Scan for the cell matching the given text and deliver its (x, y) coordinate at center. 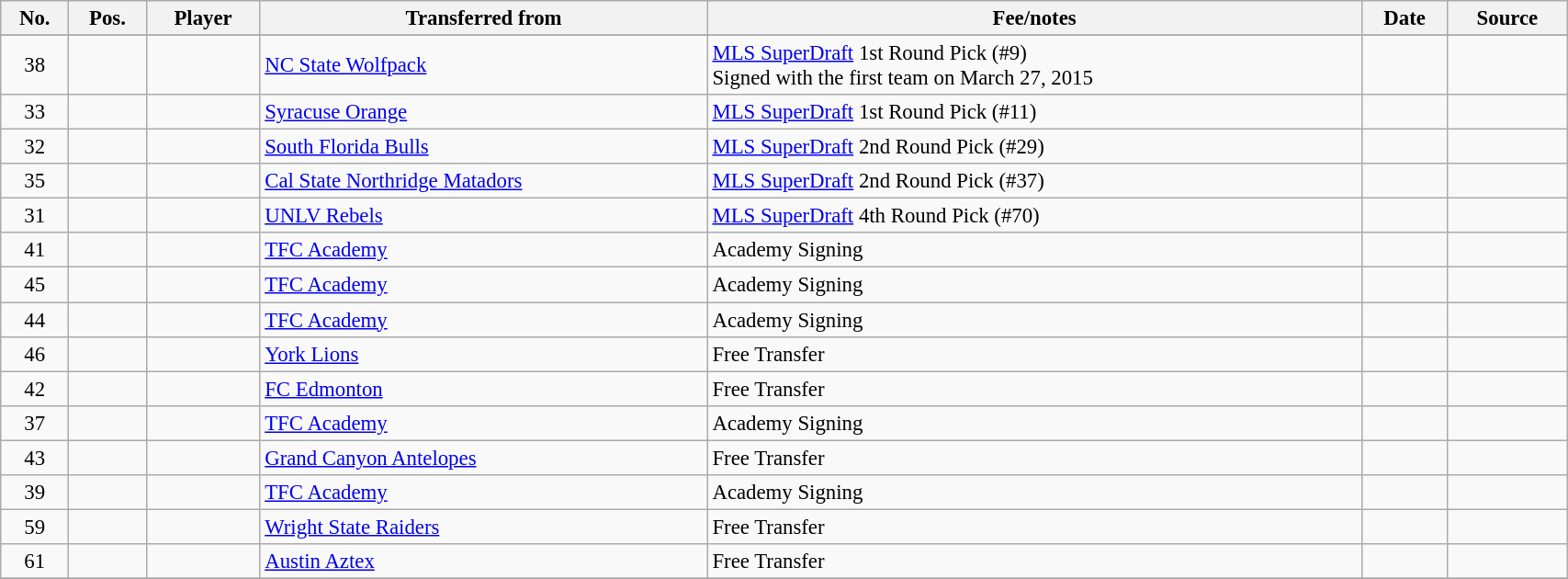
FC Edmonton (483, 389)
Fee/notes (1034, 18)
NC State Wolfpack (483, 66)
41 (35, 251)
York Lions (483, 354)
38 (35, 66)
44 (35, 320)
Grand Canyon Antelopes (483, 458)
61 (35, 562)
MLS SuperDraft 2nd Round Pick (#37) (1034, 181)
45 (35, 285)
32 (35, 147)
Transferred from (483, 18)
Wright State Raiders (483, 527)
42 (35, 389)
43 (35, 458)
Pos. (108, 18)
South Florida Bulls (483, 147)
MLS SuperDraft 2nd Round Pick (#29) (1034, 147)
MLS SuperDraft 4th Round Pick (#70) (1034, 216)
Player (203, 18)
Cal State Northridge Matadors (483, 181)
39 (35, 493)
MLS SuperDraft 1st Round Pick (#9)Signed with the first team on March 27, 2015 (1034, 66)
UNLV Rebels (483, 216)
MLS SuperDraft 1st Round Pick (#11) (1034, 112)
46 (35, 354)
59 (35, 527)
Date (1404, 18)
Austin Aztex (483, 562)
37 (35, 423)
Source (1506, 18)
31 (35, 216)
33 (35, 112)
35 (35, 181)
Syracuse Orange (483, 112)
No. (35, 18)
